Capture the cell that displays the provided text and extract its [x, y] central coordinate. 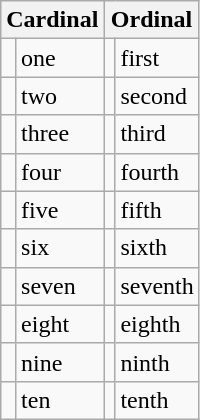
second [157, 96]
third [157, 134]
ten [60, 400]
three [60, 134]
eighth [157, 324]
sixth [157, 248]
seven [60, 286]
ninth [157, 362]
fourth [157, 172]
nine [60, 362]
six [60, 248]
first [157, 58]
one [60, 58]
seventh [157, 286]
two [60, 96]
four [60, 172]
fifth [157, 210]
tenth [157, 400]
eight [60, 324]
Cardinal [52, 20]
Ordinal [152, 20]
five [60, 210]
